Locate the cell with the specified text and output its [X, Y] center coordinate. 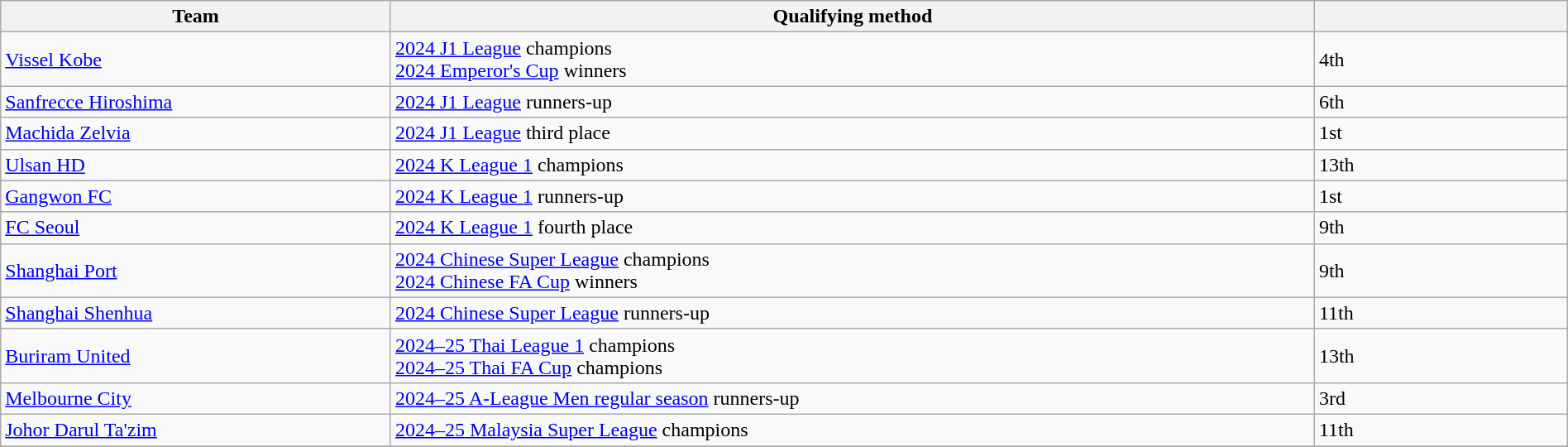
2024 Chinese Super League champions2024 Chinese FA Cup winners [852, 270]
Vissel Kobe [196, 60]
Johor Darul Ta'zim [196, 430]
6th [1441, 102]
2024 K League 1 runners-up [852, 196]
FC Seoul [196, 228]
Team [196, 17]
Ulsan HD [196, 165]
2024 J1 League runners-up [852, 102]
2024 J1 League third place [852, 133]
4th [1441, 60]
2024 K League 1 champions [852, 165]
Sanfrecce Hiroshima [196, 102]
2024 K League 1 fourth place [852, 228]
2024–25 Malaysia Super League champions [852, 430]
2024 Chinese Super League runners-up [852, 313]
Shanghai Shenhua [196, 313]
Gangwon FC [196, 196]
3rd [1441, 398]
Melbourne City [196, 398]
Qualifying method [852, 17]
Shanghai Port [196, 270]
Machida Zelvia [196, 133]
2024–25 A-League Men regular season runners-up [852, 398]
2024–25 Thai League 1 champions2024–25 Thai FA Cup champions [852, 356]
2024 J1 League champions2024 Emperor's Cup winners [852, 60]
Buriram United [196, 356]
